From the cell containing the given text, extract its center point as [X, Y] coordinate. 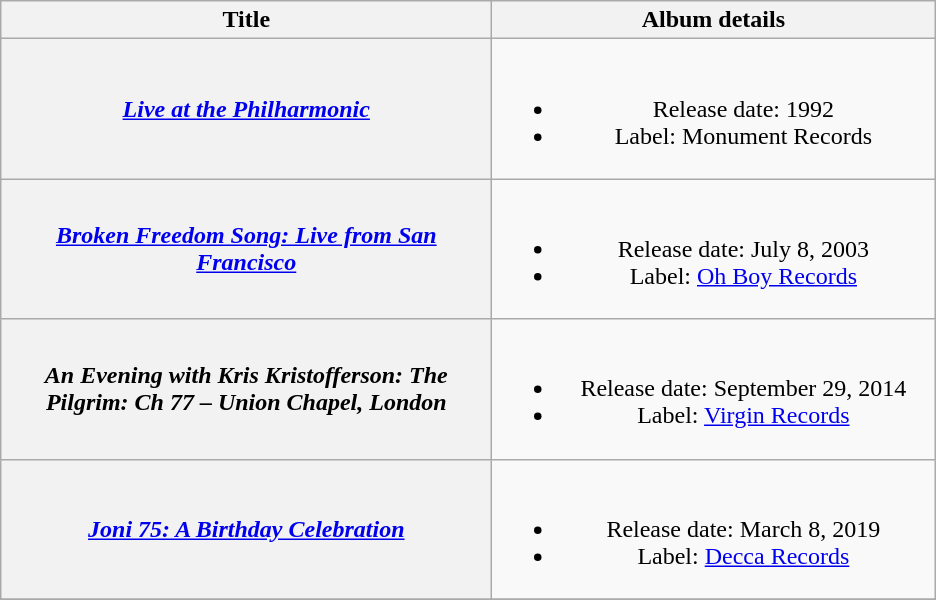
Album details [714, 20]
Joni 75: A Birthday Celebration [246, 529]
Live at the Philharmonic [246, 109]
Title [246, 20]
Broken Freedom Song: Live from San Francisco [246, 249]
An Evening with Kris Kristofferson: The Pilgrim: Ch 77 – Union Chapel, London [246, 389]
Release date: March 8, 2019Label: Decca Records [714, 529]
Release date: July 8, 2003Label: Oh Boy Records [714, 249]
Release date: September 29, 2014Label: Virgin Records [714, 389]
Release date: 1992Label: Monument Records [714, 109]
